Pinpoint the cell where the given text exists, returning its (X, Y) midpoint coordinate. 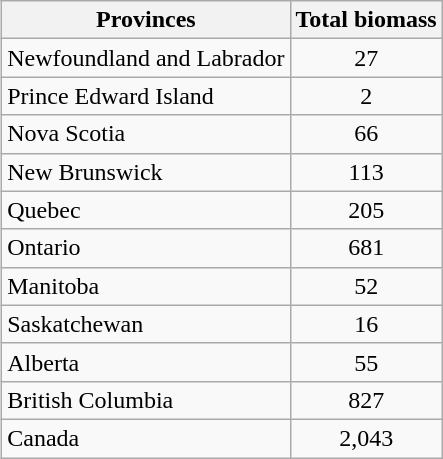
Alberta (146, 362)
2,043 (366, 438)
2 (366, 96)
Provinces (146, 20)
66 (366, 134)
827 (366, 400)
681 (366, 248)
Prince Edward Island (146, 96)
Nova Scotia (146, 134)
British Columbia (146, 400)
New Brunswick (146, 172)
Saskatchewan (146, 324)
Newfoundland and Labrador (146, 58)
113 (366, 172)
52 (366, 286)
16 (366, 324)
Quebec (146, 210)
205 (366, 210)
Total biomass (366, 20)
Manitoba (146, 286)
27 (366, 58)
55 (366, 362)
Canada (146, 438)
Ontario (146, 248)
